Provide the [X, Y] coordinate of the cell's center where the given text is located.  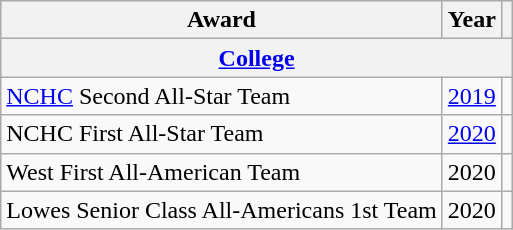
West First All-American Team [222, 172]
Lowes Senior Class All-Americans 1st Team [222, 210]
NCHC First All-Star Team [222, 134]
Award [222, 20]
Year [472, 20]
College [257, 58]
NCHC Second All-Star Team [222, 96]
2019 [472, 96]
